For the text-containing cell, return its midpoint in (X, Y) coordinate format. 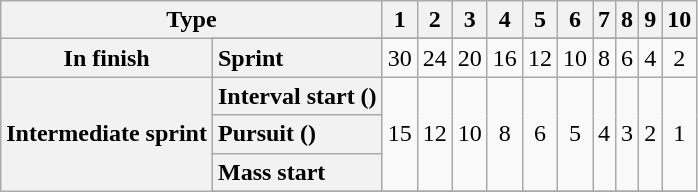
In finish (107, 58)
9 (650, 20)
Pursuit () (297, 134)
Mass start (297, 172)
Sprint (297, 58)
Type (192, 20)
7 (604, 20)
15 (400, 134)
24 (434, 58)
20 (470, 58)
Intermediate sprint (107, 134)
30 (400, 58)
16 (504, 58)
Interval start () (297, 96)
